Locate the cell with the specified text and output its [x, y] center coordinate. 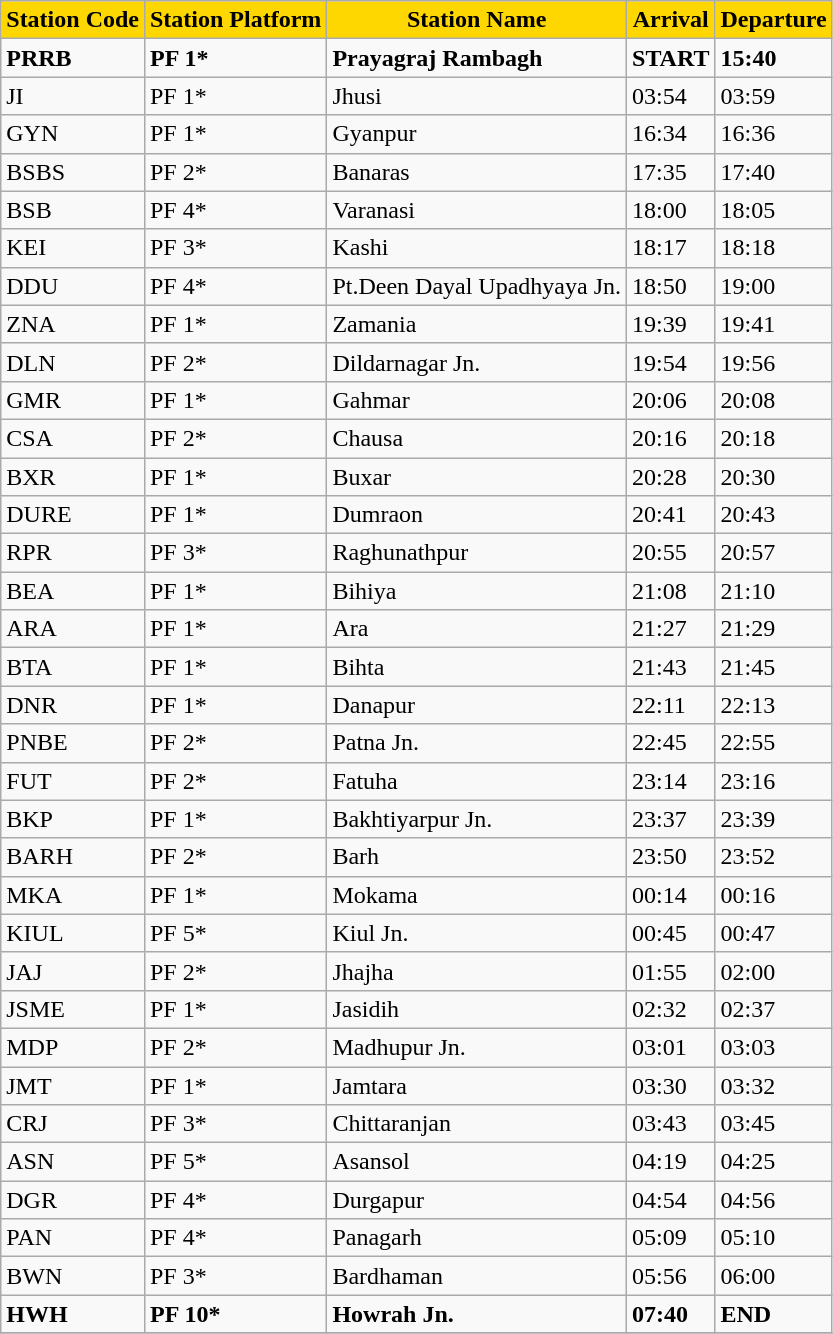
23:50 [671, 857]
03:43 [671, 1124]
Buxar [477, 477]
Station Name [477, 20]
Danapur [477, 705]
02:37 [774, 1009]
00:16 [774, 895]
00:14 [671, 895]
23:37 [671, 819]
DGR [73, 1200]
Durgapur [477, 1200]
21:29 [774, 629]
Jasidih [477, 1009]
KEI [73, 248]
PF 10* [235, 1314]
MDP [73, 1047]
21:43 [671, 667]
HWH [73, 1314]
Mokama [477, 895]
00:45 [671, 933]
21:08 [671, 591]
JI [73, 96]
END [774, 1314]
Patna Jn. [477, 743]
Departure [774, 20]
Asansol [477, 1162]
20:30 [774, 477]
20:41 [671, 515]
Gyanpur [477, 134]
17:40 [774, 172]
20:43 [774, 515]
Jhajha [477, 971]
03:01 [671, 1047]
KIUL [73, 933]
18:00 [671, 210]
04:54 [671, 1200]
RPR [73, 553]
PAN [73, 1238]
Pt.Deen Dayal Upadhyaya Jn. [477, 286]
START [671, 58]
19:39 [671, 324]
Kashi [477, 248]
03:54 [671, 96]
Fatuha [477, 781]
BARH [73, 857]
20:28 [671, 477]
05:10 [774, 1238]
01:55 [671, 971]
03:32 [774, 1085]
GYN [73, 134]
18:50 [671, 286]
CSA [73, 438]
05:09 [671, 1238]
Jamtara [477, 1085]
20:06 [671, 400]
BSBS [73, 172]
16:34 [671, 134]
Prayagraj Rambagh [477, 58]
15:40 [774, 58]
BTA [73, 667]
19:56 [774, 362]
ZNA [73, 324]
19:54 [671, 362]
BEA [73, 591]
16:36 [774, 134]
Jhusi [477, 96]
Station Code [73, 20]
DNR [73, 705]
20:08 [774, 400]
Dildarnagar Jn. [477, 362]
Panagarh [477, 1238]
ASN [73, 1162]
DLN [73, 362]
23:16 [774, 781]
05:56 [671, 1276]
Kiul Jn. [477, 933]
20:57 [774, 553]
00:47 [774, 933]
06:00 [774, 1276]
Dumraon [477, 515]
JAJ [73, 971]
20:18 [774, 438]
Chausa [477, 438]
07:40 [671, 1314]
Bardhaman [477, 1276]
04:19 [671, 1162]
23:39 [774, 819]
22:55 [774, 743]
23:52 [774, 857]
19:41 [774, 324]
17:35 [671, 172]
03:45 [774, 1124]
Howrah Jn. [477, 1314]
MKA [73, 895]
19:00 [774, 286]
Bihta [477, 667]
Madhupur Jn. [477, 1047]
Banaras [477, 172]
22:11 [671, 705]
Bakhtiyarpur Jn. [477, 819]
18:18 [774, 248]
JSME [73, 1009]
Station Platform [235, 20]
PRRB [73, 58]
18:17 [671, 248]
02:32 [671, 1009]
22:13 [774, 705]
03:59 [774, 96]
21:27 [671, 629]
Chittaranjan [477, 1124]
03:30 [671, 1085]
DURE [73, 515]
Varanasi [477, 210]
BKP [73, 819]
21:45 [774, 667]
BXR [73, 477]
21:10 [774, 591]
03:03 [774, 1047]
23:14 [671, 781]
04:25 [774, 1162]
18:05 [774, 210]
FUT [73, 781]
ARA [73, 629]
Ara [477, 629]
20:16 [671, 438]
BWN [73, 1276]
04:56 [774, 1200]
JMT [73, 1085]
Bihiya [477, 591]
BSB [73, 210]
Barh [477, 857]
Zamania [477, 324]
Arrival [671, 20]
DDU [73, 286]
02:00 [774, 971]
Raghunathpur [477, 553]
CRJ [73, 1124]
20:55 [671, 553]
PNBE [73, 743]
Gahmar [477, 400]
GMR [73, 400]
22:45 [671, 743]
